Locate the cell with the specified text and output its (X, Y) center coordinate. 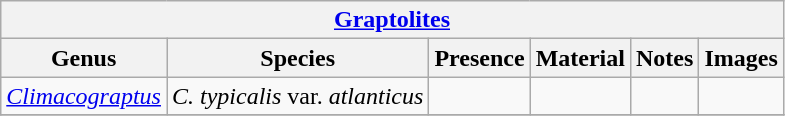
Species (297, 58)
Notes (664, 58)
Material (580, 58)
Presence (480, 58)
C. typicalis var. atlanticus (297, 96)
Climacograptus (84, 96)
Genus (84, 58)
Images (741, 58)
Graptolites (392, 20)
